Scan for the cell matching the given text and deliver its (X, Y) coordinate at center. 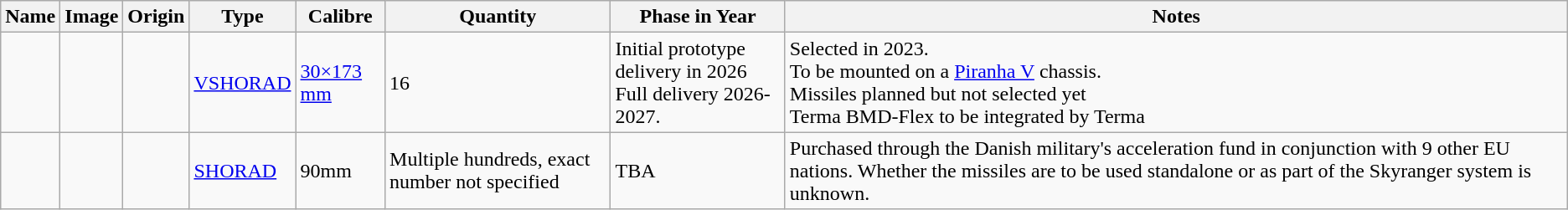
Phase in Year (698, 17)
Type (243, 17)
Multiple hundreds, exact number not specified (498, 171)
Selected in 2023.To be mounted on a Piranha V chassis.Missiles planned but not selected yetTerma BMD-Flex to be integrated by Terma (1176, 82)
Image (92, 17)
90mm (340, 171)
Quantity (498, 17)
Name (30, 17)
VSHORAD (243, 82)
TBA (698, 171)
Notes (1176, 17)
SHORAD (243, 171)
Initial prototype delivery in 2026Full delivery 2026-2027. (698, 82)
30×173 mm (340, 82)
Origin (156, 17)
Calibre (340, 17)
16 (498, 82)
